Return [X, Y] of the center of cell containing provided text 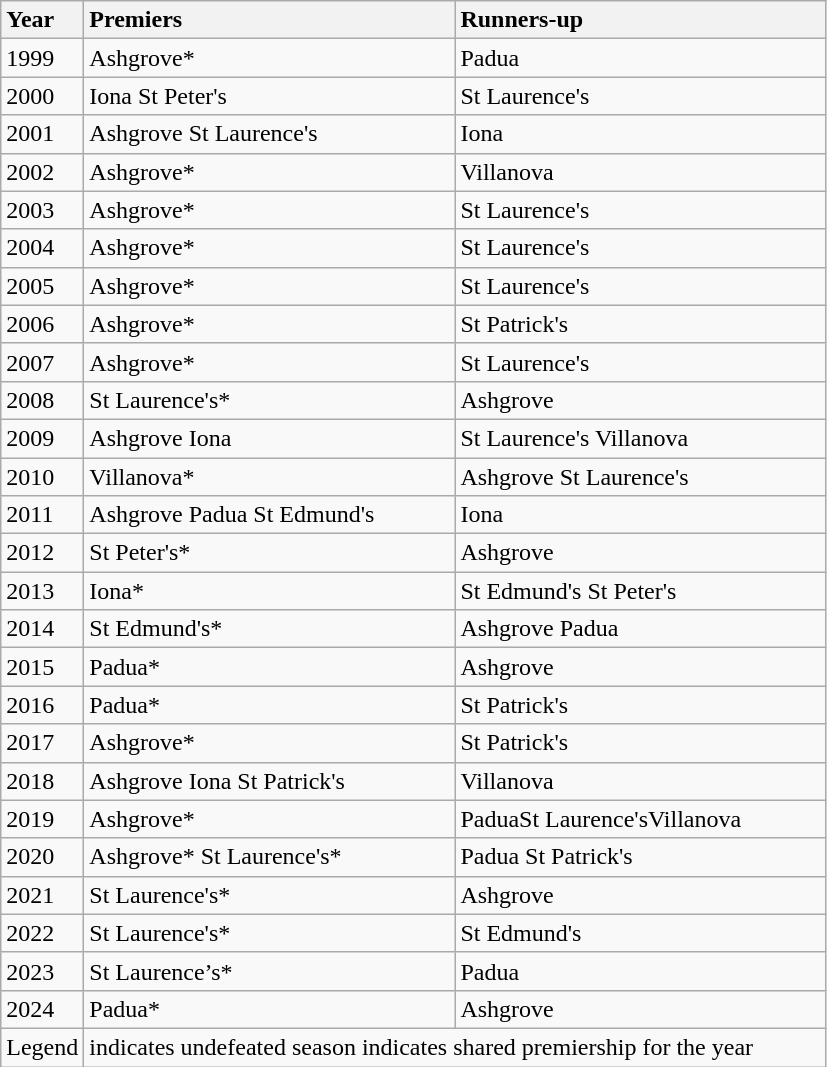
2016 [42, 705]
2017 [42, 743]
Legend [42, 1047]
Premiers [270, 20]
Iona* [270, 591]
2003 [42, 210]
Villanova* [270, 477]
2015 [42, 667]
2022 [42, 933]
St Edmund's* [270, 629]
2001 [42, 134]
St Laurence's Villanova [640, 438]
Ashgrove Padua St Edmund's [270, 515]
Year [42, 20]
2012 [42, 553]
2014 [42, 629]
Padua St Patrick's [640, 857]
1999 [42, 58]
Ashgrove Padua [640, 629]
2008 [42, 400]
2006 [42, 324]
2005 [42, 286]
Iona St Peter's [270, 96]
2004 [42, 248]
St Edmund's [640, 933]
Ashgrove* St Laurence's* [270, 857]
PaduaSt Laurence'sVillanova [640, 819]
Runners-up [640, 20]
Ashgrove Iona St Patrick's [270, 781]
2018 [42, 781]
2000 [42, 96]
2007 [42, 362]
Ashgrove Iona [270, 438]
2010 [42, 477]
St Laurence’s* [270, 971]
2002 [42, 172]
2020 [42, 857]
indicates undefeated season indicates shared premiership for the year [455, 1047]
2011 [42, 515]
2024 [42, 1009]
2021 [42, 895]
2019 [42, 819]
2013 [42, 591]
2023 [42, 971]
St Peter's* [270, 553]
St Edmund's St Peter's [640, 591]
2009 [42, 438]
